Pinpoint the cell where the given text exists, returning its (x, y) midpoint coordinate. 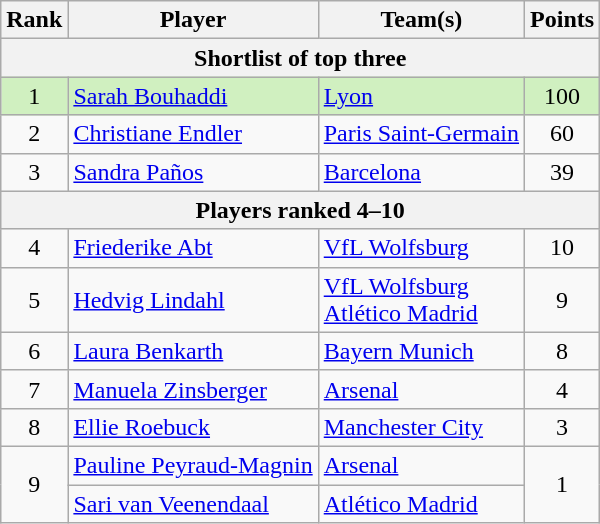
Manuela Zinsberger (193, 389)
39 (562, 172)
Barcelona (421, 172)
Lyon (421, 96)
Shortlist of top three (300, 58)
Bayern Munich (421, 351)
Points (562, 20)
Pauline Peyraud-Magnin (193, 465)
Manchester City (421, 427)
Sarah Bouhaddi (193, 96)
Laura Benkarth (193, 351)
Sandra Paños (193, 172)
5 (34, 300)
Friederike Abt (193, 248)
2 (34, 134)
Player (193, 20)
Players ranked 4–10 (300, 210)
60 (562, 134)
VfL Wolfsburg (421, 248)
Christiane Endler (193, 134)
Hedvig Lindahl (193, 300)
VfL Wolfsburg Atlético Madrid (421, 300)
10 (562, 248)
Ellie Roebuck (193, 427)
Sari van Veenendaal (193, 503)
Atlético Madrid (421, 503)
6 (34, 351)
Team(s) (421, 20)
Rank (34, 20)
7 (34, 389)
Paris Saint-Germain (421, 134)
100 (562, 96)
